Identify which cell holds the provided text, then report its [X, Y] central coordinate. 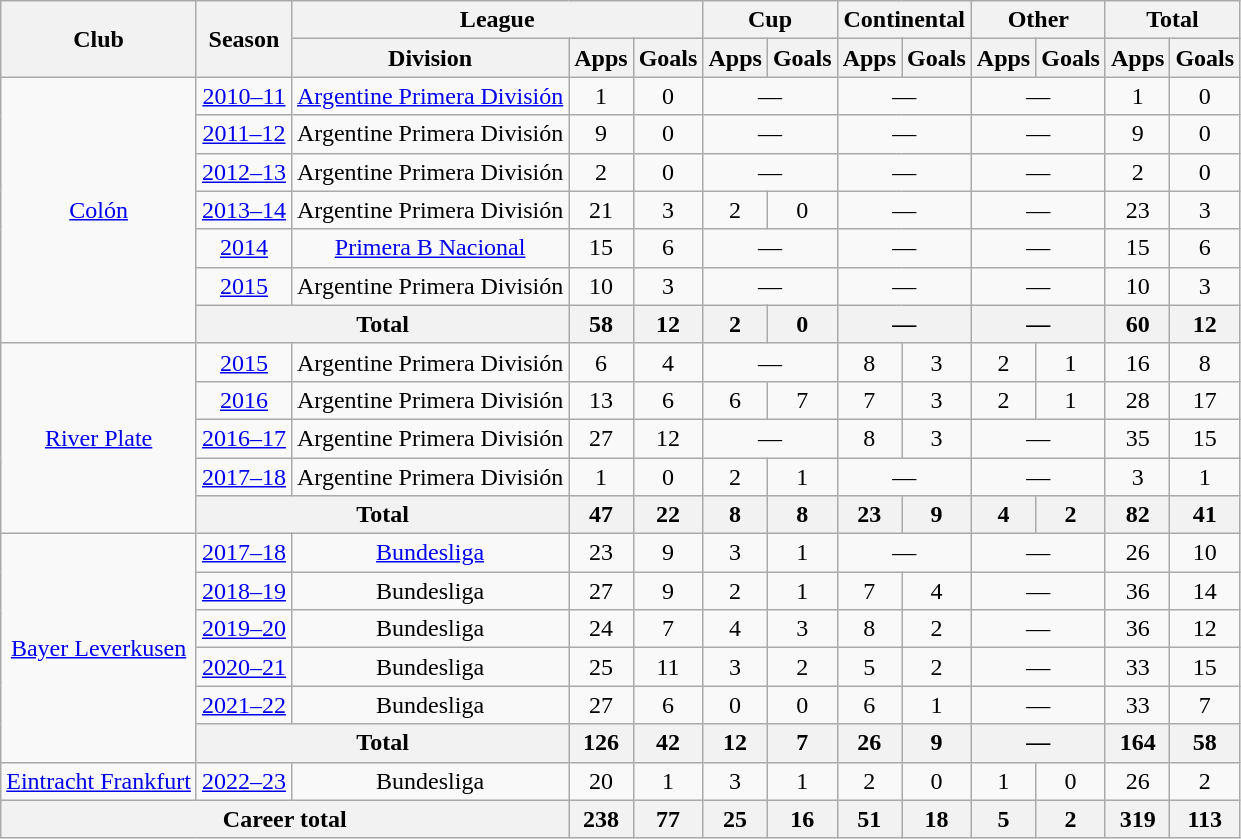
2014 [244, 248]
Eintracht Frankfurt [99, 781]
Club [99, 39]
13 [601, 400]
17 [1205, 400]
18 [937, 819]
2012–13 [244, 172]
35 [1137, 438]
22 [668, 515]
Career total [285, 819]
2022–23 [244, 781]
51 [869, 819]
2021–22 [244, 705]
2018–19 [244, 591]
238 [601, 819]
2016–17 [244, 438]
42 [668, 743]
Colón [99, 210]
Primera B Nacional [430, 248]
14 [1205, 591]
2013–14 [244, 210]
2011–12 [244, 134]
126 [601, 743]
164 [1137, 743]
Other [1038, 20]
77 [668, 819]
2016 [244, 400]
League [496, 20]
24 [601, 629]
Bayer Leverkusen [99, 648]
21 [601, 210]
Season [244, 39]
41 [1205, 515]
60 [1137, 324]
2020–21 [244, 667]
319 [1137, 819]
20 [601, 781]
113 [1205, 819]
82 [1137, 515]
River Plate [99, 438]
2019–20 [244, 629]
Cup [770, 20]
2010–11 [244, 96]
Continental [904, 20]
11 [668, 667]
28 [1137, 400]
Division [430, 58]
47 [601, 515]
